Scan for the cell matching the given text and deliver its (x, y) coordinate at center. 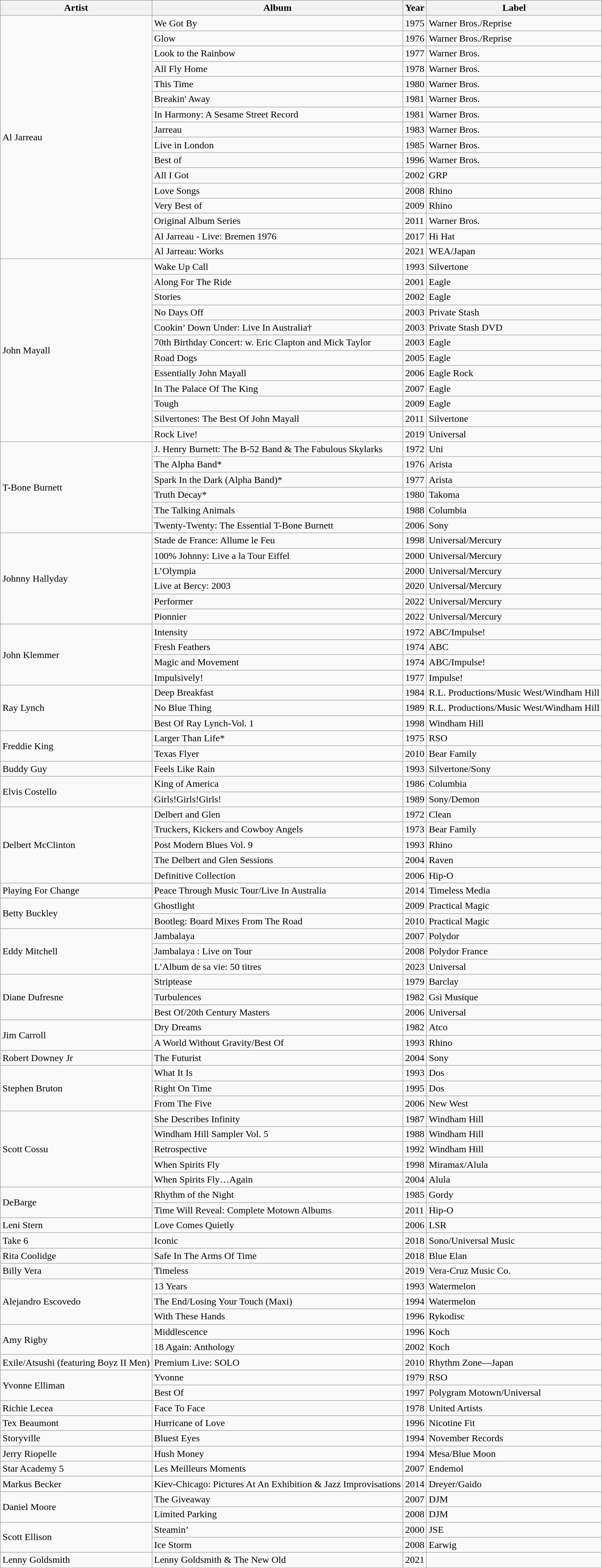
1995 (414, 1088)
Texas Flyer (278, 754)
Playing For Change (76, 890)
John Mayall (76, 350)
Yvonne (278, 1377)
2005 (414, 358)
Premium Live: SOLO (278, 1362)
Nicotine Fit (514, 1423)
100% Johnny: Live a la Tour Eiffel (278, 556)
Bluest Eyes (278, 1438)
From The Five (278, 1103)
Miramax/Alula (514, 1165)
Elvis Costello (76, 792)
Lenny Goldsmith (76, 1560)
Definitive Collection (278, 875)
Billy Vera (76, 1271)
Rhythm of the Night (278, 1195)
Love Comes Quietly (278, 1225)
2023 (414, 967)
Larger Than Life* (278, 738)
This Time (278, 84)
Artist (76, 8)
Peace Through Music Tour/Live In Australia (278, 890)
All Fly Home (278, 69)
Silvertones: The Best Of John Mayall (278, 419)
Right On Time (278, 1088)
Alejandro Escovedo (76, 1301)
Performer (278, 601)
Jim Carroll (76, 1035)
Steamin’ (278, 1530)
Polygram Motown/Universal (514, 1392)
Best Of/20th Century Masters (278, 1012)
Polydor France (514, 952)
Intensity (278, 632)
Star Academy 5 (76, 1469)
Very Best of (278, 206)
Twenty-Twenty: The Essential T-Bone Burnett (278, 525)
Best Of Ray Lynch-Vol. 1 (278, 723)
Mesa/Blue Moon (514, 1454)
Feels Like Rain (278, 769)
November Records (514, 1438)
Middlescence (278, 1332)
Betty Buckley (76, 913)
No Days Off (278, 312)
Label (514, 8)
All I Got (278, 175)
A World Without Gravity/Best Of (278, 1043)
Daniel Moore (76, 1507)
When Spirits Fly…Again (278, 1180)
Rhythm Zone—Japan (514, 1362)
Scott Ellison (76, 1537)
Johnny Hallyday (76, 579)
Ghostlight (278, 906)
Rita Coolidge (76, 1256)
Rock Live! (278, 434)
In The Palace Of The King (278, 388)
Gordy (514, 1195)
Girls!Girls!Girls! (278, 799)
1987 (414, 1119)
Original Album Series (278, 221)
When Spirits Fly (278, 1165)
13 Years (278, 1286)
Sony/Demon (514, 799)
Jerry Riopelle (76, 1454)
Album (278, 8)
Year (414, 8)
Polydor (514, 936)
1983 (414, 130)
Glow (278, 38)
Dreyer/Gaido (514, 1484)
1986 (414, 784)
70th Birthday Concert: w. Eric Clapton and Mick Taylor (278, 343)
Jambalaya (278, 936)
WEA/Japan (514, 251)
T-Bone Burnett (76, 487)
Rykodisc (514, 1317)
Magic and Movement (278, 662)
Raven (514, 860)
United Artists (514, 1408)
Spark In the Dark (Alpha Band)* (278, 480)
In Harmony: A Sesame Street Record (278, 114)
Stade de France: Allume le Feu (278, 541)
Live in London (278, 145)
Best Of (278, 1392)
Love Songs (278, 191)
John Klemmer (76, 654)
Timeless (278, 1271)
Essentially John Mayall (278, 373)
We Got By (278, 23)
Scott Cossu (76, 1149)
L’Olympia (278, 571)
Richie Lecea (76, 1408)
Impulse! (514, 678)
Amy Rigby (76, 1339)
Retrospective (278, 1149)
1973 (414, 830)
Vera-Cruz Music Co. (514, 1271)
Freddie King (76, 746)
Post Modern Blues Vol. 9 (278, 845)
Al Jarreau (76, 138)
J. Henry Burnett: The B-52 Band & The Fabulous Skylarks (278, 449)
What It Is (278, 1073)
JSE (514, 1530)
DeBarge (76, 1203)
Clean (514, 814)
Live at Bercy: 2003 (278, 586)
Diane Dufresne (76, 997)
Leni Stern (76, 1225)
Bootleg: Board Mixes From The Road (278, 921)
2017 (414, 236)
Road Dogs (278, 358)
Atco (514, 1027)
Takoma (514, 495)
Sono/Universal Music (514, 1241)
Yvonne Elliman (76, 1385)
Exile/Atsushi (featuring Boyz II Men) (76, 1362)
Eagle Rock (514, 373)
Hush Money (278, 1454)
Turbulences (278, 997)
Delbert and Glen (278, 814)
Private Stash (514, 312)
Hi Hat (514, 236)
Ray Lynch (76, 708)
Silvertone/Sony (514, 769)
Iconic (278, 1241)
18 Again: Anthology (278, 1347)
1997 (414, 1392)
ABC (514, 647)
Private Stash DVD (514, 327)
Dry Dreams (278, 1027)
Barclay (514, 982)
GRP (514, 175)
She Describes Infinity (278, 1119)
The Delbert and Glen Sessions (278, 860)
Ice Storm (278, 1545)
Wake Up Call (278, 267)
Endemol (514, 1469)
Along For The Ride (278, 282)
Al Jarreau: Works (278, 251)
2001 (414, 282)
Jambalaya : Live on Tour (278, 952)
Best of (278, 160)
Safe In The Arms Of Time (278, 1256)
2020 (414, 586)
Markus Becker (76, 1484)
Timeless Media (514, 890)
The Giveaway (278, 1499)
Delbert McClinton (76, 845)
Deep Breakfast (278, 693)
L’Album de sa vie: 50 titres (278, 967)
Robert Downey Jr (76, 1058)
Take 6 (76, 1241)
The Futurist (278, 1058)
Fresh Feathers (278, 647)
Truckers, Kickers and Cowboy Angels (278, 830)
1984 (414, 693)
The Talking Animals (278, 510)
No Blue Thing (278, 708)
Les Meilleurs Moments (278, 1469)
King of America (278, 784)
New West (514, 1103)
LSR (514, 1225)
Limited Parking (278, 1514)
Al Jarreau - Live: Bremen 1976 (278, 236)
The End/Losing Your Touch (Maxi) (278, 1301)
Buddy Guy (76, 769)
Impulsively! (278, 678)
Windham Hill Sampler Vol. 5 (278, 1134)
Tough (278, 403)
Alula (514, 1180)
Look to the Rainbow (278, 54)
Striptease (278, 982)
Storyville (76, 1438)
Face To Face (278, 1408)
Jarreau (278, 130)
Gsi Musique (514, 997)
Blue Elan (514, 1256)
Uni (514, 449)
Stephen Bruton (76, 1088)
Kiev-Chicago: Pictures At An Exhibition & Jazz Improvisations (278, 1484)
The Alpha Band* (278, 465)
With These Hands (278, 1317)
Pionnier (278, 616)
Breakin' Away (278, 99)
Stories (278, 297)
Lenny Goldsmith & The New Old (278, 1560)
Cookin’ Down Under: Live In Australia† (278, 327)
Truth Decay* (278, 495)
Time Will Reveal: Complete Motown Albums (278, 1210)
Earwig (514, 1545)
Tex Beaumont (76, 1423)
1992 (414, 1149)
Hurricane of Love (278, 1423)
Eddy Mitchell (76, 952)
